Output the (X, Y) coordinate of the center of the cell containing the given text.  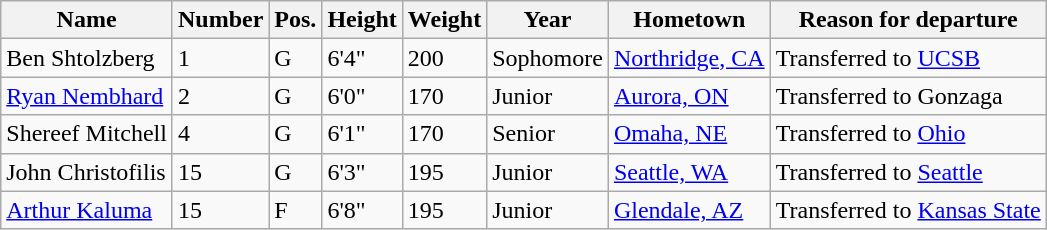
Transferred to Ohio (908, 134)
Omaha, NE (689, 134)
Transferred to Seattle (908, 172)
6'3" (362, 172)
6'1" (362, 134)
Transferred to UCSB (908, 58)
Sophomore (548, 58)
John Christofilis (87, 172)
Aurora, ON (689, 96)
Name (87, 20)
2 (220, 96)
Transferred to Kansas State (908, 210)
6'4" (362, 58)
Senior (548, 134)
Transferred to Gonzaga (908, 96)
Arthur Kaluma (87, 210)
Northridge, CA (689, 58)
F (296, 210)
Seattle, WA (689, 172)
Height (362, 20)
Year (548, 20)
Weight (444, 20)
Reason for departure (908, 20)
6'8" (362, 210)
200 (444, 58)
6'0" (362, 96)
1 (220, 58)
Number (220, 20)
4 (220, 134)
Hometown (689, 20)
Glendale, AZ (689, 210)
Shereef Mitchell (87, 134)
Ben Shtolzberg (87, 58)
Ryan Nembhard (87, 96)
Pos. (296, 20)
